Output the (x, y) coordinate of the center of the cell containing the given text.  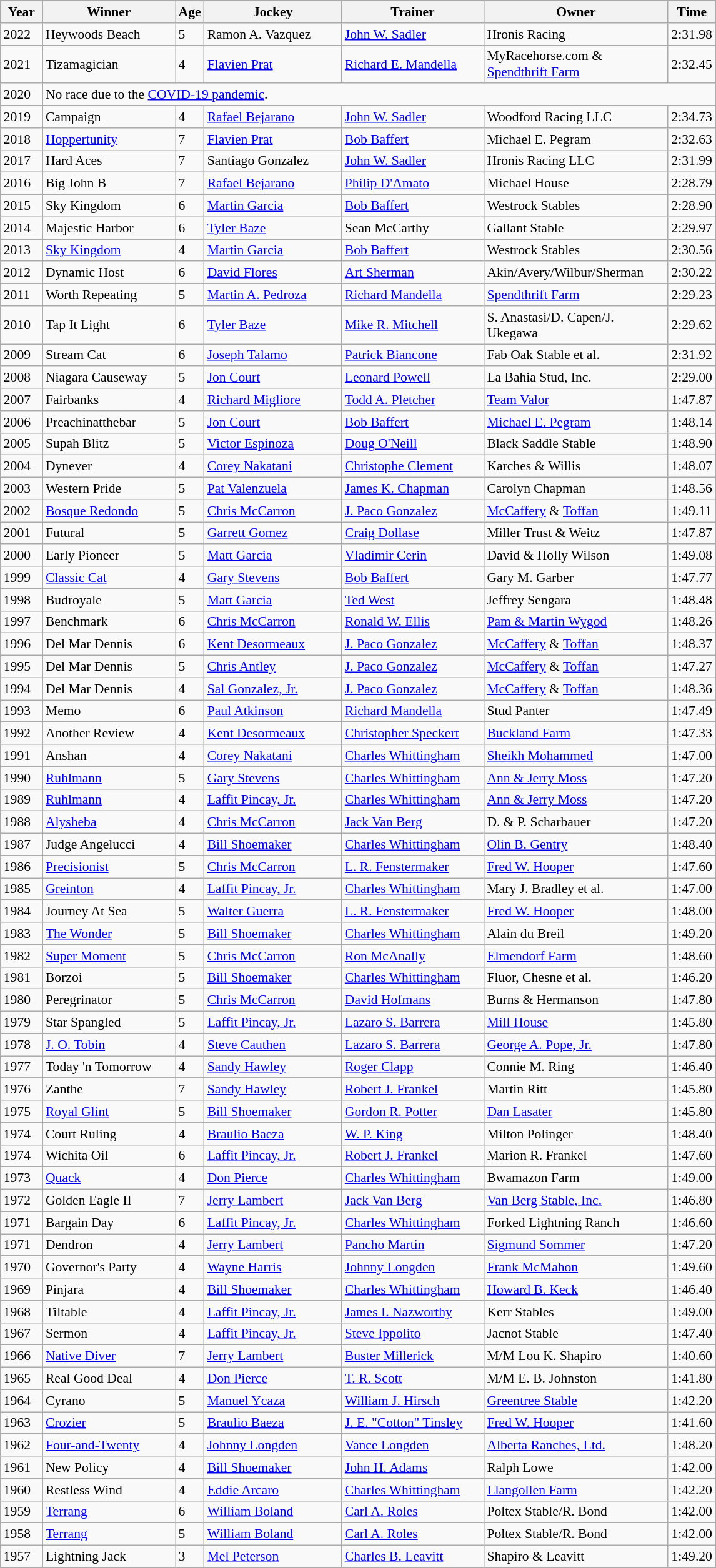
Steve Ippolito (413, 1334)
2:29.97 (691, 228)
2008 (21, 378)
1990 (21, 778)
1959 (21, 1512)
Real Good Deal (109, 1379)
2:30.56 (691, 250)
2017 (21, 161)
Jeffrey Sengara (576, 600)
Tizamagician (109, 64)
1972 (21, 1201)
1977 (21, 1067)
Mike R. Mitchell (413, 325)
Gordon R. Potter (413, 1112)
Doug O'Neill (413, 444)
William J. Hirsch (413, 1401)
Craig Dollase (413, 533)
Sean McCarthy (413, 228)
Benchmark (109, 622)
Sal Gonzalez, Jr. (273, 689)
1998 (21, 600)
1957 (21, 1557)
1989 (21, 800)
1:47.33 (691, 734)
Peregrinator (109, 1000)
Wichita Oil (109, 1156)
Woodford Racing LLC (576, 117)
Akin/Avery/Wilbur/Sherman (576, 273)
J. O. Tobin (109, 1045)
Four-and-Twenty (109, 1446)
3 (189, 1557)
Another Review (109, 734)
Tiltable (109, 1312)
Tap It Light (109, 325)
1980 (21, 1000)
Miller Trust & Weitz (576, 533)
1:49.11 (691, 511)
Big John B (109, 184)
Burns & Hermanson (576, 1000)
Hard Aces (109, 161)
1:48.07 (691, 466)
Forked Lightning Ranch (576, 1223)
2:31.98 (691, 34)
Age (189, 12)
Eddie Arcaro (273, 1490)
1975 (21, 1112)
2007 (21, 400)
2015 (21, 206)
S. Anastasi/D. Capen/J. Ukegawa (576, 325)
Owner (576, 12)
1968 (21, 1312)
Bosque Redondo (109, 511)
1979 (21, 1023)
J. E. "Cotton" Tinsley (413, 1423)
Heywoods Beach (109, 34)
2:34.73 (691, 117)
Lightning Jack (109, 1557)
James I. Nazworthy (413, 1312)
Cyrano (109, 1401)
Ramon A. Vazquez (273, 34)
Journey At Sea (109, 912)
2:30.22 (691, 273)
1996 (21, 644)
Chris Antley (273, 667)
Carolyn Chapman (576, 489)
2009 (21, 355)
Mill House (576, 1023)
2:31.99 (691, 161)
Santiago Gonzalez (273, 161)
2:32.45 (691, 64)
Charles B. Leavitt (413, 1557)
1988 (21, 822)
Futural (109, 533)
Fluor, Chesne et al. (576, 978)
Stud Panter (576, 711)
2005 (21, 444)
George A. Pope, Jr. (576, 1045)
Shapiro & Leavitt (576, 1557)
2003 (21, 489)
Dendron (109, 1245)
Fairbanks (109, 400)
Pinjara (109, 1289)
1:41.80 (691, 1379)
1:46.60 (691, 1223)
1:46.80 (691, 1201)
Super Moment (109, 956)
1:41.60 (691, 1423)
2021 (21, 64)
1970 (21, 1268)
Ronald W. Ellis (413, 622)
Garrett Gomez (273, 533)
Van Berg Stable, Inc. (576, 1201)
Mel Peterson (273, 1557)
Precisionist (109, 867)
Bwamazon Farm (576, 1178)
Connie M. Ring (576, 1067)
2004 (21, 466)
Greinton (109, 889)
Manuel Ycaza (273, 1401)
1973 (21, 1178)
Fab Oak Stable et al. (576, 355)
Golden Eagle II (109, 1201)
James K. Chapman (413, 489)
1:48.00 (691, 912)
Mary J. Bradley et al. (576, 889)
Judge Angelucci (109, 845)
2013 (21, 250)
2:31.92 (691, 355)
Buster Millerick (413, 1356)
1965 (21, 1379)
1969 (21, 1289)
David & Holly Wilson (576, 556)
Howard B. Keck (576, 1289)
1995 (21, 667)
1999 (21, 578)
Sheikh Mohammed (576, 756)
T. R. Scott (413, 1379)
Team Valor (576, 400)
Victor Espinoza (273, 444)
1:47.49 (691, 711)
Black Saddle Stable (576, 444)
1987 (21, 845)
Quack (109, 1178)
1:46.20 (691, 978)
No race due to the COVID-19 pandemic. (379, 95)
Greentree Stable (576, 1401)
Pancho Martin (413, 1245)
Dan Lasater (576, 1112)
Worth Repeating (109, 295)
Roger Clapp (413, 1067)
Martin Ritt (576, 1090)
1993 (21, 711)
2011 (21, 295)
W. P. King (413, 1134)
Court Ruling (109, 1134)
1:47.40 (691, 1334)
Royal Glint (109, 1112)
Elmendorf Farm (576, 956)
Crozier (109, 1423)
1960 (21, 1490)
Richard E. Mandella (413, 64)
2:29.00 (691, 378)
2:28.79 (691, 184)
Winner (109, 12)
2012 (21, 273)
Hronis Racing LLC (576, 161)
Vance Longden (413, 1446)
1:48.48 (691, 600)
Alberta Ranches, Ltd. (576, 1446)
Ted West (413, 600)
2020 (21, 95)
M/M E. B. Johnston (576, 1379)
Spendthrift Farm (576, 295)
Todd A. Pletcher (413, 400)
1964 (21, 1401)
Ron McAnally (413, 956)
1967 (21, 1334)
Olin B. Gentry (576, 845)
Hronis Racing (576, 34)
1962 (21, 1446)
MyRacehorse.com & Spendthrift Farm (576, 64)
Llangollen Farm (576, 1490)
2001 (21, 533)
Native Diver (109, 1356)
Jockey (273, 12)
Ralph Lowe (576, 1467)
Dynever (109, 466)
Trainer (413, 12)
Preachinatthebar (109, 422)
Walter Guerra (273, 912)
Campaign (109, 117)
Alain du Breil (576, 934)
Stream Cat (109, 355)
1:48.37 (691, 644)
David Flores (273, 273)
Marion R. Frankel (576, 1156)
Western Pride (109, 489)
2:29.62 (691, 325)
Memo (109, 711)
Joseph Talamo (273, 355)
New Policy (109, 1467)
1:48.90 (691, 444)
Martin A. Pedroza (273, 295)
2010 (21, 325)
1982 (21, 956)
Leonard Powell (413, 378)
2:28.90 (691, 206)
Year (21, 12)
Restless Wind (109, 1490)
1994 (21, 689)
Frank McMahon (576, 1268)
Steve Cauthen (273, 1045)
1966 (21, 1356)
Paul Atkinson (273, 711)
Early Pioneer (109, 556)
1:48.20 (691, 1446)
Vladimir Cerin (413, 556)
Christophe Clement (413, 466)
John H. Adams (413, 1467)
1:48.26 (691, 622)
1:48.36 (691, 689)
1:48.56 (691, 489)
2016 (21, 184)
M/M Lou K. Shapiro (576, 1356)
Governor's Party (109, 1268)
Time (691, 12)
1:47.77 (691, 578)
Supah Blitz (109, 444)
La Bahia Stud, Inc. (576, 378)
1997 (21, 622)
1963 (21, 1423)
Niagara Causeway (109, 378)
1983 (21, 934)
2014 (21, 228)
1:48.60 (691, 956)
Philip D'Amato (413, 184)
Jacnot Stable (576, 1334)
Today 'n Tomorrow (109, 1067)
Sermon (109, 1334)
2002 (21, 511)
Wayne Harris (273, 1268)
2000 (21, 556)
1984 (21, 912)
Alysheba (109, 822)
1991 (21, 756)
2022 (21, 34)
Christopher Speckert (413, 734)
2006 (21, 422)
1:40.60 (691, 1356)
Pat Valenzuela (273, 489)
Michael House (576, 184)
Gallant Stable (576, 228)
1958 (21, 1534)
1986 (21, 867)
Kerr Stables (576, 1312)
Sigmund Sommer (576, 1245)
Budroyale (109, 600)
Zanthe (109, 1090)
2019 (21, 117)
Classic Cat (109, 578)
Karches & Willis (576, 466)
Buckland Farm (576, 734)
Anshan (109, 756)
2018 (21, 139)
Star Spangled (109, 1023)
Borzoi (109, 978)
1985 (21, 889)
2:29.23 (691, 295)
Patrick Biancone (413, 355)
1981 (21, 978)
Majestic Harbor (109, 228)
1961 (21, 1467)
1992 (21, 734)
1:48.14 (691, 422)
1:49.08 (691, 556)
1:47.27 (691, 667)
2:32.63 (691, 139)
1976 (21, 1090)
Hoppertunity (109, 139)
The Wonder (109, 934)
Bargain Day (109, 1223)
1:49.60 (691, 1268)
Dynamic Host (109, 273)
Gary M. Garber (576, 578)
Milton Polinger (576, 1134)
Richard Migliore (273, 400)
David Hofmans (413, 1000)
D. & P. Scharbauer (576, 822)
Pam & Martin Wygod (576, 622)
1978 (21, 1045)
Art Sherman (413, 273)
